For the text-containing cell, return its midpoint in (x, y) coordinate format. 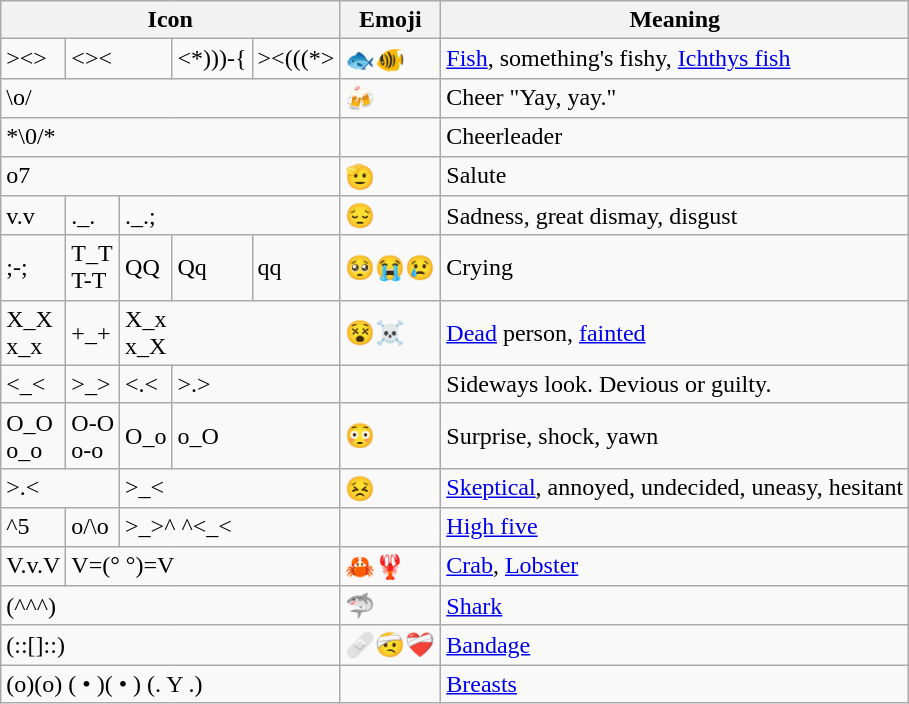
T_TT-T (93, 268)
🩹🤕❤️‍🩹 (390, 645)
(o)(o) ( • )( • ) (. Y .) (170, 684)
Sadness, great dismay, disgust (675, 216)
😣 (390, 488)
>_>^ ^<_< (230, 527)
🐟🐠 (390, 59)
Surprise, shock, yawn (675, 436)
🦈 (390, 606)
Cheer "Yay, yay." (675, 98)
v.v (34, 216)
>.< (60, 488)
<.< (146, 384)
*\0/* (170, 137)
o_O (256, 436)
Fish, something's fishy, Ichthys fish (675, 59)
Qq (212, 268)
Skeptical, annoyed, undecided, uneasy, hesitant (675, 488)
Emoji (390, 20)
Salute (675, 176)
>_< (230, 488)
High five (675, 527)
o/\o (93, 527)
😵☠️ (390, 332)
Dead person, fainted (675, 332)
Cheerleader (675, 137)
O_o (146, 436)
<*)))‑{ (212, 59)
Icon (170, 20)
Sideways look. Devious or guilty. (675, 384)
Crab, Lobster (675, 566)
>.> (256, 384)
V=(° °)=V (203, 566)
O-Oo‑o (93, 436)
+_+ (93, 332)
._.; (230, 216)
><> (34, 59)
Bandage (675, 645)
(^^^) (170, 606)
<_< (34, 384)
X_Xx_x (34, 332)
🍻 (390, 98)
O_Oo_o (34, 436)
🥺😭😢 (390, 268)
Shark (675, 606)
Breasts (675, 684)
Meaning (675, 20)
>_> (93, 384)
(::[]::) (170, 645)
🫡 (390, 176)
X_xx_X (230, 332)
;-; (34, 268)
V.v.V (34, 566)
o7 (170, 176)
<>< (119, 59)
QQ (146, 268)
🦀🦞 (390, 566)
Crying (675, 268)
._. (93, 216)
><(((*> (296, 59)
^5 (34, 527)
😳 (390, 436)
\o/ (170, 98)
😔 (390, 216)
qq (296, 268)
